Locate the cell with the specified text and output its (x, y) center coordinate. 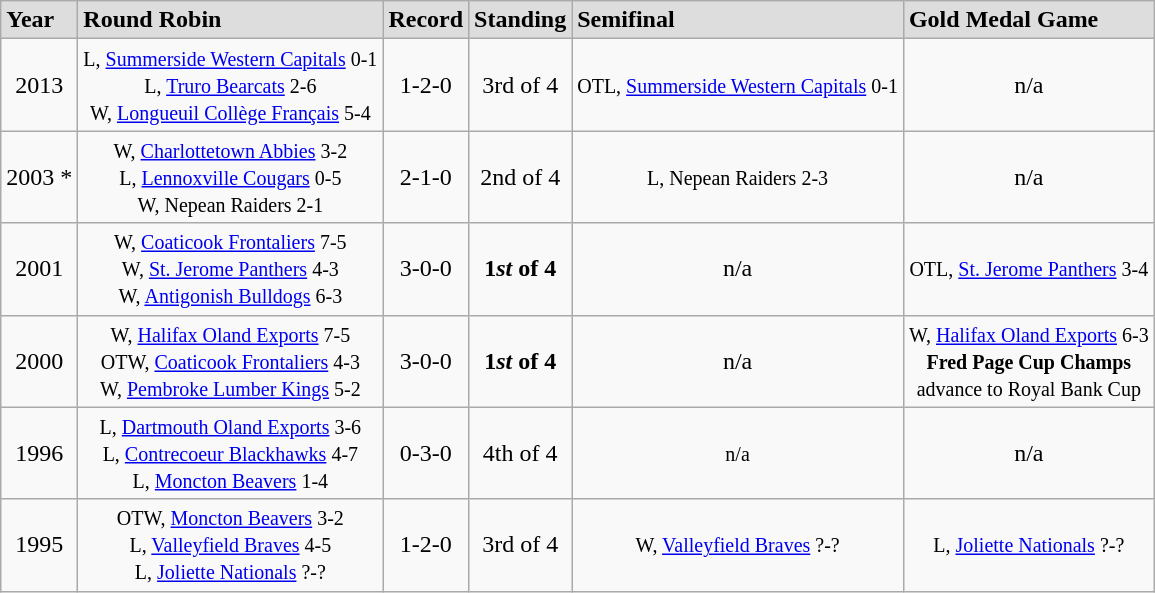
2-1-0 (426, 177)
L, Joliette Nationals ?-? (1028, 545)
L, Summerside Western Capitals 0-1L, Truro Bearcats 2-6W, Longueuil Collège Français 5-4 (230, 85)
2001 (40, 269)
W, Halifax Oland Exports 6-3Fred Page Cup Champsadvance to Royal Bank Cup (1028, 361)
1996 (40, 453)
Record (426, 20)
L, Nepean Raiders 2-3 (738, 177)
1995 (40, 545)
0-3-0 (426, 453)
Standing (520, 20)
OTL, St. Jerome Panthers 3-4 (1028, 269)
W, Halifax Oland Exports 7-5OTW, Coaticook Frontaliers 4-3W, Pembroke Lumber Kings 5-2 (230, 361)
Semifinal (738, 20)
L, Dartmouth Oland Exports 3-6L, Contrecoeur Blackhawks 4-7L, Moncton Beavers 1-4 (230, 453)
W, Charlottetown Abbies 3-2L, Lennoxville Cougars 0-5W, Nepean Raiders 2-1 (230, 177)
OTW, Moncton Beavers 3-2L, Valleyfield Braves 4-5L, Joliette Nationals ?-? (230, 545)
2013 (40, 85)
OTL, Summerside Western Capitals 0-1 (738, 85)
Gold Medal Game (1028, 20)
W, Coaticook Frontaliers 7-5W, St. Jerome Panthers 4-3W, Antigonish Bulldogs 6-3 (230, 269)
2000 (40, 361)
2003 * (40, 177)
Round Robin (230, 20)
2nd of 4 (520, 177)
4th of 4 (520, 453)
W, Valleyfield Braves ?-? (738, 545)
Year (40, 20)
